Return the (x, y) coordinate for the center point of the cell that contains the specified text.  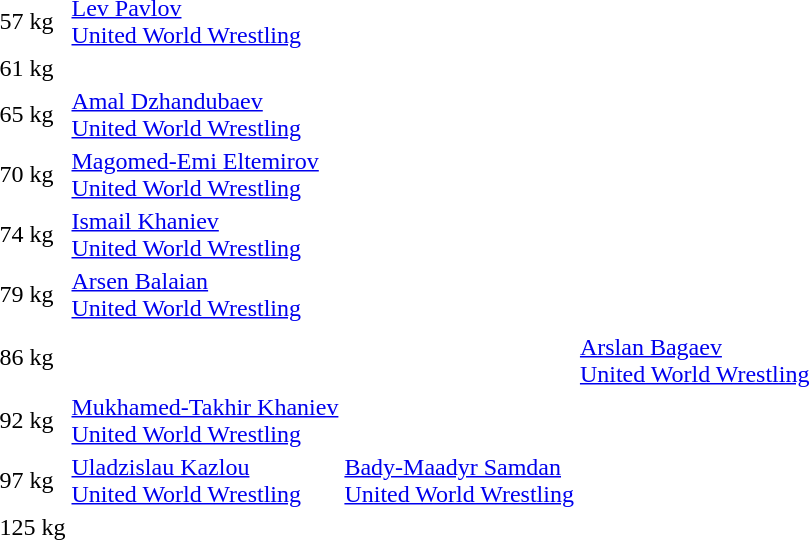
Mukhamed-Takhir Khaniev United World Wrestling (205, 420)
Ismail Khaniev United World Wrestling (205, 234)
Uladzislau Kazlou United World Wrestling (205, 480)
Bady-Maadyr Samdan United World Wrestling (460, 480)
Amal Dzhandubaev United World Wrestling (205, 114)
Magomed-Emi Eltemirov United World Wrestling (205, 174)
Arsen Balaian United World Wrestling (205, 294)
